Return [x, y] of the center of cell containing provided text 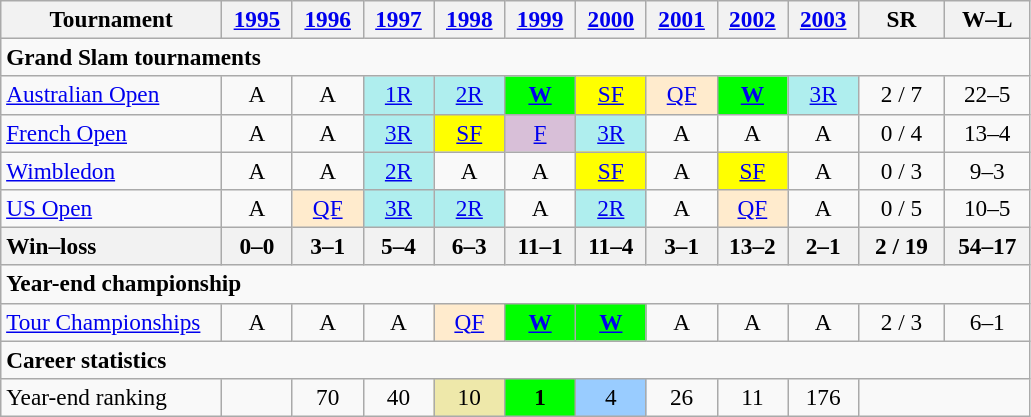
11 [752, 397]
Tournament [112, 19]
SR [902, 19]
2001 [682, 19]
Year-end championship [516, 284]
2–1 [824, 246]
US Open [112, 208]
40 [398, 397]
0 / 4 [902, 133]
2000 [610, 19]
W–L [987, 19]
Australian Open [112, 95]
11–1 [540, 246]
2 / 7 [902, 95]
1996 [328, 19]
French Open [112, 133]
10–5 [987, 208]
10 [470, 397]
Year-end ranking [112, 397]
54–17 [987, 246]
2 / 3 [902, 322]
6–3 [470, 246]
13–2 [752, 246]
1997 [398, 19]
11–4 [610, 246]
70 [328, 397]
2002 [752, 19]
2 / 19 [902, 246]
0–0 [258, 246]
F [540, 133]
1 [540, 397]
0 / 5 [902, 208]
4 [610, 397]
1995 [258, 19]
176 [824, 397]
26 [682, 397]
6–1 [987, 322]
1R [398, 95]
22–5 [987, 95]
2003 [824, 19]
5–4 [398, 246]
Tour Championships [112, 322]
0 / 3 [902, 170]
1999 [540, 19]
1998 [470, 19]
13–4 [987, 133]
Win–loss [112, 246]
9–3 [987, 170]
Grand Slam tournaments [516, 57]
Wimbledon [112, 170]
Career statistics [516, 359]
